Output the [X, Y] coordinate of the center of the cell containing the given text.  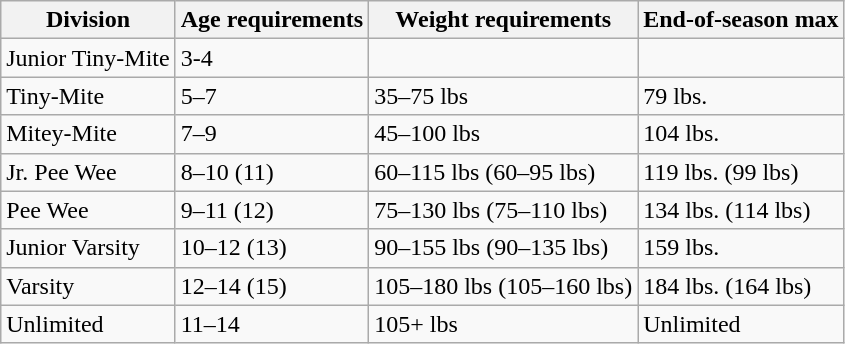
5–7 [272, 96]
119 lbs. (99 lbs) [741, 172]
9–11 (12) [272, 210]
35–75 lbs [504, 96]
Junior Tiny-Mite [88, 58]
159 lbs. [741, 248]
11–14 [272, 324]
Age requirements [272, 20]
7–9 [272, 134]
104 lbs. [741, 134]
Mitey-Mite [88, 134]
12–14 (15) [272, 286]
105+ lbs [504, 324]
184 lbs. (164 lbs) [741, 286]
79 lbs. [741, 96]
90–155 lbs (90–135 lbs) [504, 248]
3-4 [272, 58]
Weight requirements [504, 20]
Junior Varsity [88, 248]
75–130 lbs (75–110 lbs) [504, 210]
10–12 (13) [272, 248]
Tiny-Mite [88, 96]
Division [88, 20]
Pee Wee [88, 210]
Jr. Pee Wee [88, 172]
Varsity [88, 286]
End-of-season max [741, 20]
105–180 lbs (105–160 lbs) [504, 286]
8–10 (11) [272, 172]
45–100 lbs [504, 134]
60–115 lbs (60–95 lbs) [504, 172]
134 lbs. (114 lbs) [741, 210]
